Determine the (x, y) coordinate at the center of the cell enclosing the given text.  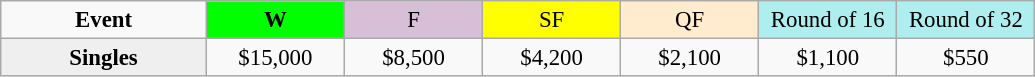
$4,200 (552, 58)
W (275, 20)
SF (552, 20)
$2,100 (690, 58)
$1,100 (828, 58)
Round of 32 (966, 20)
F (413, 20)
$550 (966, 58)
QF (690, 20)
Singles (104, 58)
$8,500 (413, 58)
Event (104, 20)
Round of 16 (828, 20)
$15,000 (275, 58)
